Detect which cell encompasses the target text, then output its [x, y] center coordinate. 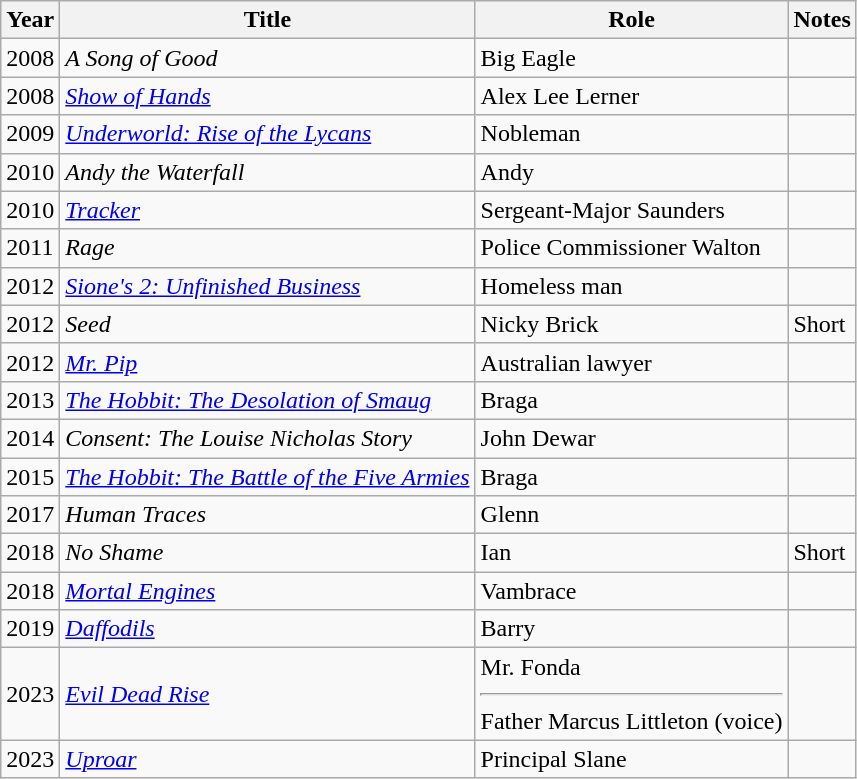
A Song of Good [268, 58]
Andy the Waterfall [268, 172]
Ian [632, 553]
Mr. FondaFather Marcus Littleton (voice) [632, 694]
2015 [30, 477]
Vambrace [632, 591]
Tracker [268, 210]
Andy [632, 172]
Title [268, 20]
Nicky Brick [632, 324]
Uproar [268, 759]
Sione's 2: Unfinished Business [268, 286]
The Hobbit: The Desolation of Smaug [268, 400]
Big Eagle [632, 58]
Daffodils [268, 629]
John Dewar [632, 438]
Year [30, 20]
Seed [268, 324]
Alex Lee Lerner [632, 96]
Notes [822, 20]
Human Traces [268, 515]
Principal Slane [632, 759]
Barry [632, 629]
2019 [30, 629]
The Hobbit: The Battle of the Five Armies [268, 477]
2011 [30, 248]
2014 [30, 438]
2009 [30, 134]
Mortal Engines [268, 591]
Underworld: Rise of the Lycans [268, 134]
Australian lawyer [632, 362]
Sergeant-Major Saunders [632, 210]
Role [632, 20]
Evil Dead Rise [268, 694]
Glenn [632, 515]
No Shame [268, 553]
Show of Hands [268, 96]
Police Commissioner Walton [632, 248]
Mr. Pip [268, 362]
2017 [30, 515]
Nobleman [632, 134]
Homeless man [632, 286]
2013 [30, 400]
Consent: The Louise Nicholas Story [268, 438]
Rage [268, 248]
